Capture the cell that displays the provided text and extract its (x, y) central coordinate. 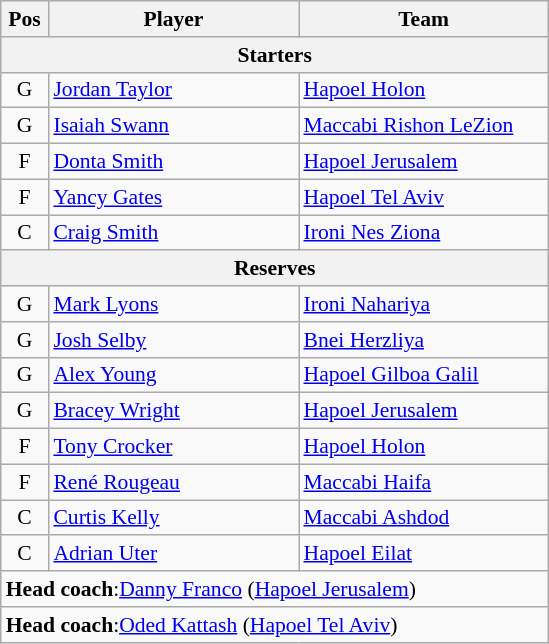
Hapoel Gilboa Galil (423, 375)
Maccabi Rishon LeZion (423, 126)
Head coach:Oded Kattash (Hapoel Tel Aviv) (275, 625)
Reserves (275, 269)
Isaiah Swann (173, 126)
Donta Smith (173, 162)
Bracey Wright (173, 411)
Curtis Kelly (173, 518)
Josh Selby (173, 340)
Team (423, 19)
Yancy Gates (173, 197)
Head coach:Danny Franco (Hapoel Jerusalem) (275, 589)
Bnei Herzliya (423, 340)
Mark Lyons (173, 304)
Maccabi Ashdod (423, 518)
Player (173, 19)
Ironi Nes Ziona (423, 233)
Hapoel Eilat (423, 554)
Tony Crocker (173, 447)
Ironi Nahariya (423, 304)
Jordan Taylor (173, 90)
Alex Young (173, 375)
Craig Smith (173, 233)
Pos (25, 19)
Maccabi Haifa (423, 482)
Adrian Uter (173, 554)
Hapoel Tel Aviv (423, 197)
René Rougeau (173, 482)
Starters (275, 55)
